Pinpoint the cell where the given text exists, returning its (x, y) midpoint coordinate. 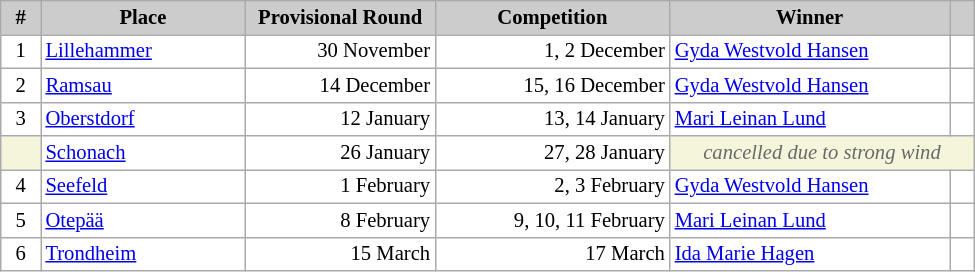
8 February (340, 220)
Winner (810, 17)
26 January (340, 153)
3 (21, 119)
2 (21, 85)
15 March (340, 254)
12 January (340, 119)
Otepää (142, 220)
Oberstdorf (142, 119)
1 February (340, 186)
Competition (552, 17)
Ida Marie Hagen (810, 254)
Provisional Round (340, 17)
Lillehammer (142, 51)
13, 14 January (552, 119)
5 (21, 220)
27, 28 January (552, 153)
cancelled due to strong wind (822, 153)
9, 10, 11 February (552, 220)
17 March (552, 254)
14 December (340, 85)
# (21, 17)
Schonach (142, 153)
1, 2 December (552, 51)
15, 16 December (552, 85)
Trondheim (142, 254)
Ramsau (142, 85)
Place (142, 17)
30 November (340, 51)
6 (21, 254)
4 (21, 186)
Seefeld (142, 186)
2, 3 February (552, 186)
1 (21, 51)
